Return the (x, y) coordinate for the center point of the cell that contains the specified text.  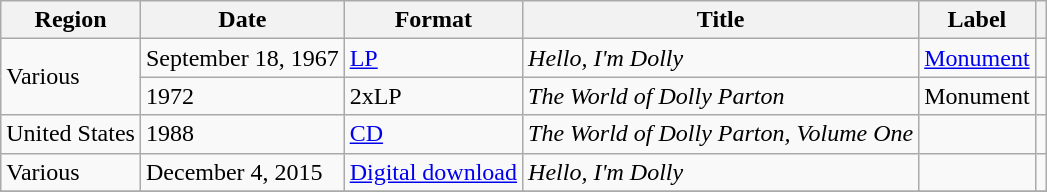
The World of Dolly Parton, Volume One (721, 134)
Region (71, 20)
December 4, 2015 (242, 172)
CD (433, 134)
Label (977, 20)
The World of Dolly Parton (721, 96)
Date (242, 20)
Format (433, 20)
2xLP (433, 96)
United States (71, 134)
1988 (242, 134)
Title (721, 20)
Digital download (433, 172)
LP (433, 58)
1972 (242, 96)
September 18, 1967 (242, 58)
